Detect which cell encompasses the target text, then output its [x, y] center coordinate. 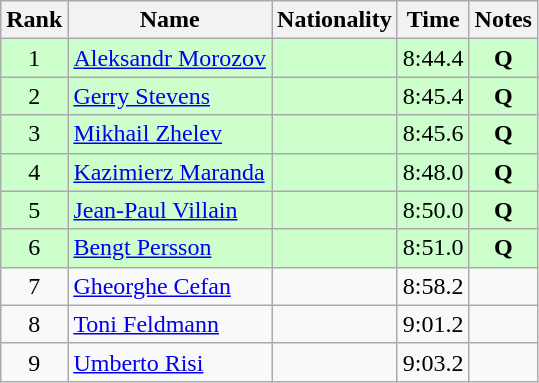
Nationality [335, 20]
Toni Feldmann [170, 324]
1 [34, 58]
8:45.6 [433, 134]
8:44.4 [433, 58]
3 [34, 134]
6 [34, 248]
4 [34, 172]
8:45.4 [433, 96]
9 [34, 362]
8:58.2 [433, 286]
5 [34, 210]
8:50.0 [433, 210]
Aleksandr Morozov [170, 58]
Bengt Persson [170, 248]
Notes [503, 20]
Mikhail Zhelev [170, 134]
9:01.2 [433, 324]
Kazimierz Maranda [170, 172]
2 [34, 96]
7 [34, 286]
Gerry Stevens [170, 96]
Gheorghe Cefan [170, 286]
Jean-Paul Villain [170, 210]
Rank [34, 20]
8 [34, 324]
Name [170, 20]
Time [433, 20]
9:03.2 [433, 362]
Umberto Risi [170, 362]
8:48.0 [433, 172]
8:51.0 [433, 248]
